Locate the cell with the specified text and output its (X, Y) center coordinate. 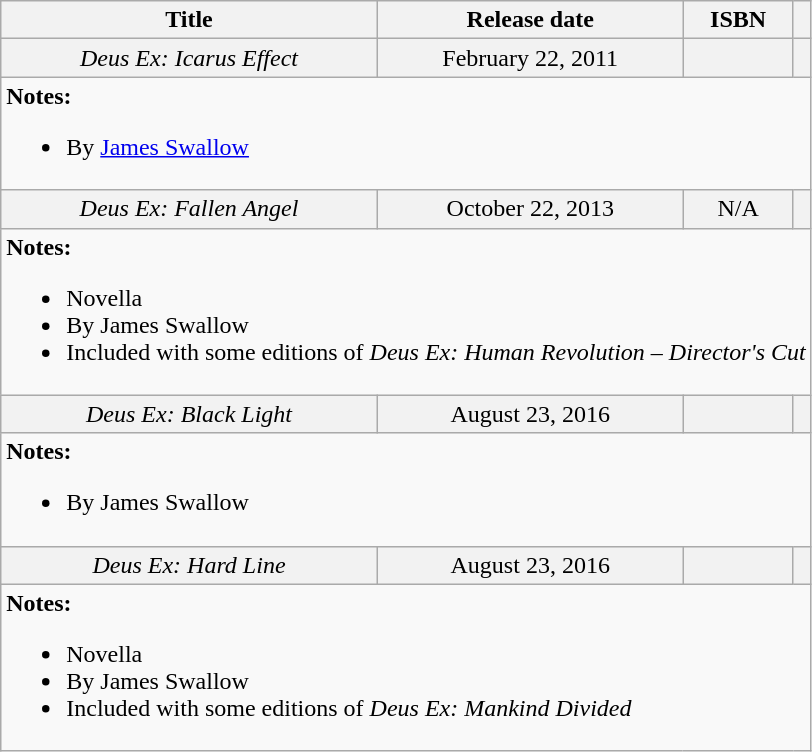
Deus Ex: Fallen Angel (189, 209)
Title (189, 20)
February 22, 2011 (530, 58)
Notes:NovellaBy James SwallowIncluded with some editions of Deus Ex: Human Revolution – Director's Cut (406, 312)
N/A (738, 209)
Deus Ex: Hard Line (189, 565)
Deus Ex: Black Light (189, 414)
ISBN (738, 20)
October 22, 2013 (530, 209)
Notes:NovellaBy James SwallowIncluded with some editions of Deus Ex: Mankind Divided (406, 668)
Deus Ex: Icarus Effect (189, 58)
Release date (530, 20)
